Determine the (x, y) coordinate at the center of the cell enclosing the given text.  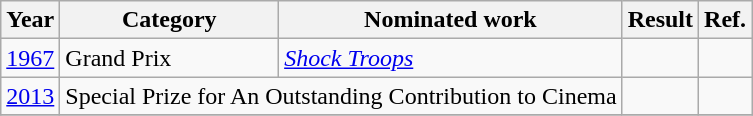
Result (660, 20)
Category (170, 20)
Shock Troops (451, 58)
Grand Prix (170, 58)
Ref. (726, 20)
Nominated work (451, 20)
Year (30, 20)
1967 (30, 58)
Special Prize for An Outstanding Contribution to Cinema (341, 96)
2013 (30, 96)
